Pinpoint the cell where the given text exists, returning its (X, Y) midpoint coordinate. 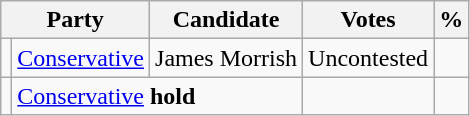
Candidate (226, 20)
Party (76, 20)
Uncontested (368, 58)
Votes (368, 20)
% (452, 20)
Conservative hold (158, 96)
James Morrish (226, 58)
Conservative (81, 58)
